From the cell containing the given text, extract its center point as [x, y] coordinate. 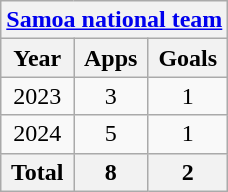
Total [38, 172]
3 [111, 96]
2024 [38, 134]
2023 [38, 96]
Samoa national team [114, 20]
8 [111, 172]
Year [38, 58]
5 [111, 134]
Apps [111, 58]
Goals [188, 58]
2 [188, 172]
